Return the [x, y] coordinate for the center point of the cell that contains the specified text.  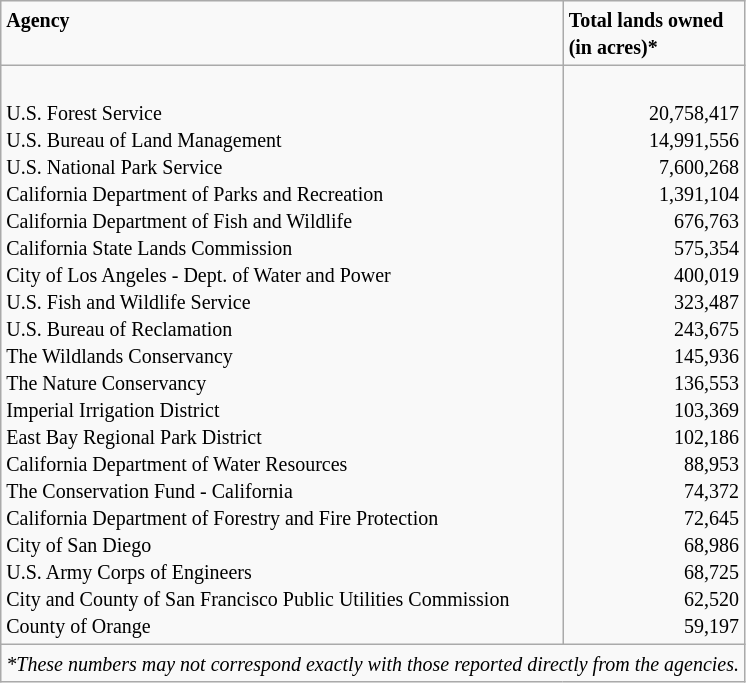
Agency [282, 34]
*These numbers may not correspond exactly with those reported directly from the agencies. [373, 663]
Total lands owned(in acres)* [654, 34]
